Provide the (X, Y) coordinate of the cell's center where the given text is located.  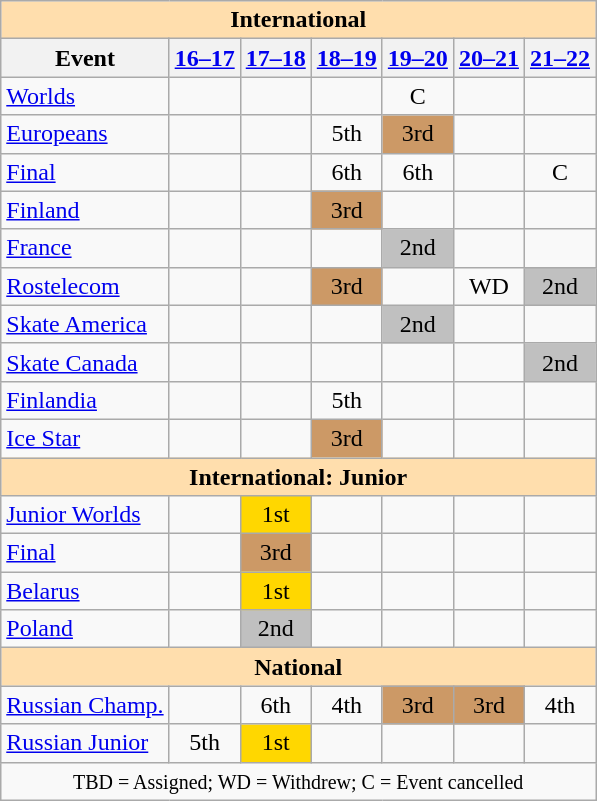
Worlds (85, 96)
20–21 (488, 58)
International (298, 20)
Poland (85, 629)
17–18 (276, 58)
Skate Canada (85, 362)
Russian Champ. (85, 705)
International: Junior (298, 477)
Skate America (85, 324)
Event (85, 58)
Europeans (85, 134)
Russian Junior (85, 743)
Junior Worlds (85, 515)
TBD = Assigned; WD = Withdrew; C = Event cancelled (298, 781)
Rostelecom (85, 286)
Finland (85, 210)
WD (488, 286)
21–22 (560, 58)
National (298, 667)
18–19 (346, 58)
19–20 (418, 58)
France (85, 248)
Ice Star (85, 438)
16–17 (204, 58)
Belarus (85, 591)
Finlandia (85, 400)
